Extract the [X, Y] coordinate from the center of the cell holding the provided text.  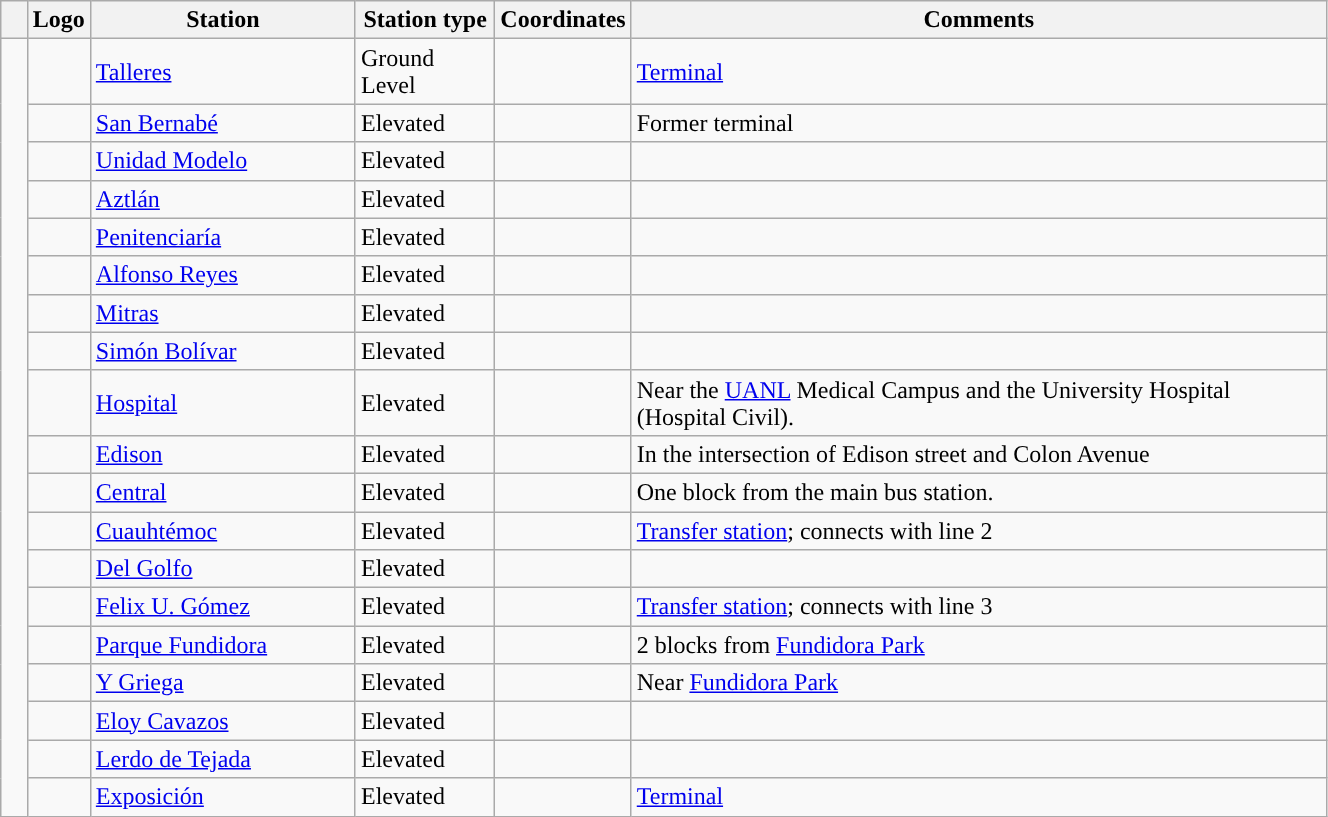
Coordinates [563, 20]
Penitenciaría [222, 237]
Mitras [222, 313]
Unidad Modelo [222, 161]
Y Griega [222, 683]
Near Fundidora Park [978, 683]
Near the UANL Medical Campus and the University Hospital (Hospital Civil). [978, 402]
Former terminal [978, 123]
Edison [222, 454]
Central [222, 492]
Simón Bolívar [222, 351]
Aztlán [222, 199]
Del Golfo [222, 569]
Hospital [222, 402]
Exposición [222, 797]
Talleres [222, 72]
In the intersection of Edison street and Colon Avenue [978, 454]
Ground Level [424, 72]
Lerdo de Tejada [222, 759]
Cuauhtémoc [222, 531]
Alfonso Reyes [222, 275]
Transfer station; connects with line 2 [978, 531]
Transfer station; connects with line 3 [978, 607]
2 blocks from Fundidora Park [978, 645]
Comments [978, 20]
Station type [424, 20]
One block from the main bus station. [978, 492]
Parque Fundidora [222, 645]
San Bernabé [222, 123]
Logo [58, 20]
Eloy Cavazos [222, 721]
Felix U. Gómez [222, 607]
Station [222, 20]
